Detect which cell encompasses the target text, then output its (x, y) center coordinate. 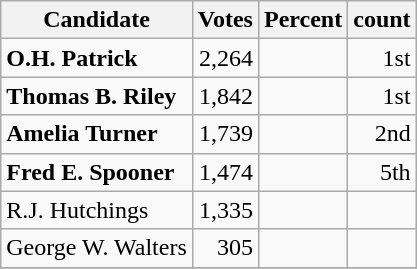
Thomas B. Riley (97, 96)
2nd (382, 134)
5th (382, 172)
R.J. Hutchings (97, 210)
Amelia Turner (97, 134)
count (382, 20)
Votes (225, 20)
1,474 (225, 172)
Fred E. Spooner (97, 172)
1,335 (225, 210)
1,842 (225, 96)
305 (225, 248)
1,739 (225, 134)
Candidate (97, 20)
2,264 (225, 58)
O.H. Patrick (97, 58)
George W. Walters (97, 248)
Percent (302, 20)
